From the cell containing the given text, extract its center point as (X, Y) coordinate. 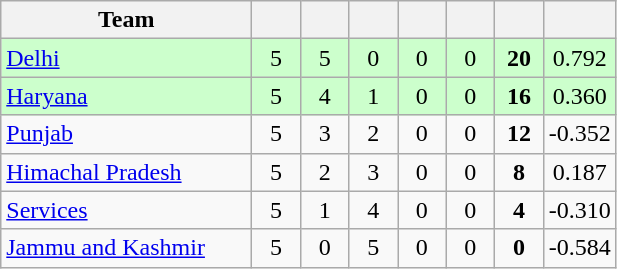
0.360 (580, 96)
Delhi (126, 58)
0.187 (580, 172)
Services (126, 210)
8 (520, 172)
0.792 (580, 58)
Haryana (126, 96)
16 (520, 96)
Team (126, 20)
-0.584 (580, 248)
Punjab (126, 134)
20 (520, 58)
-0.310 (580, 210)
12 (520, 134)
Himachal Pradesh (126, 172)
Jammu and Kashmir (126, 248)
-0.352 (580, 134)
